Search for the cell housing the specified text and yield its (x, y) center coordinate. 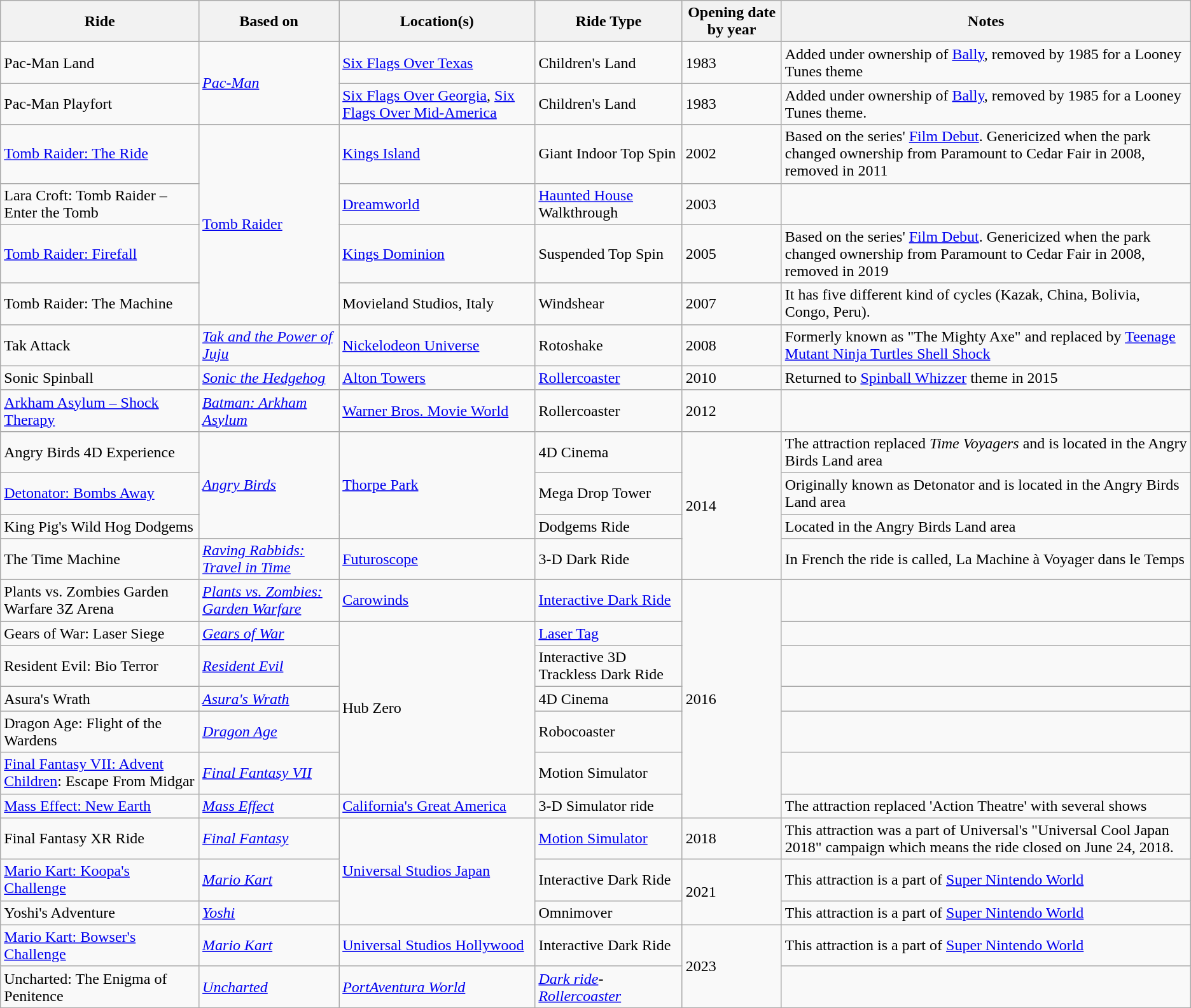
Ride (100, 22)
Added under ownership of Bally, removed by 1985 for a Looney Tunes theme (986, 62)
Yoshi (269, 913)
Omnimover (608, 913)
King Pig's Wild Hog Dodgems (100, 526)
Universal Studios Hollywood (437, 945)
3-D Simulator ride (608, 806)
2023 (732, 966)
Mario Kart: Koopa's Challenge (100, 880)
Dodgems Ride (608, 526)
Windshear (608, 304)
2003 (732, 204)
Mario Kart: Bowser's Challenge (100, 945)
Located in the Angry Birds Land area (986, 526)
Tomb Raider: The Ride (100, 154)
Final Fantasy (269, 838)
PortAventura World (437, 987)
2010 (732, 378)
Futuroscope (437, 560)
Thorpe Park (437, 485)
This attraction was a part of Universal's "Universal Cool Japan 2018" campaign which means the ride closed on June 24, 2018. (986, 838)
Resident Evil (269, 666)
2018 (732, 838)
Resident Evil: Bio Terror (100, 666)
Based on the series' Film Debut. Genericized when the park changed ownership from Paramount to Cedar Fair in 2008, removed in 2019 (986, 254)
2005 (732, 254)
Final Fantasy XR Ride (100, 838)
Tomb Raider: Firefall (100, 254)
Suspended Top Spin (608, 254)
3-D Dark Ride (608, 560)
Sonic the Hedgehog (269, 378)
Dreamworld (437, 204)
Final Fantasy VII (269, 773)
In French the ride is called, La Machine à Voyager dans le Temps (986, 560)
Dragon Age: Flight of the Wardens (100, 731)
Lara Croft: Tomb Raider – Enter the Tomb (100, 204)
2014 (732, 505)
Carowinds (437, 600)
California's Great America (437, 806)
Pac-Man (269, 83)
Laser Tag (608, 633)
Notes (986, 22)
Pac-Man Playfort (100, 104)
Ride Type (608, 22)
Yoshi's Adventure (100, 913)
Rotoshake (608, 345)
The attraction replaced 'Action Theatre' with several shows (986, 806)
Six Flags Over Georgia, Six Flags Over Mid-America (437, 104)
Opening date by year (732, 22)
2007 (732, 304)
Mass Effect: New Earth (100, 806)
Final Fantasy VII: Advent Children: Escape From Midgar (100, 773)
Tak and the Power of Juju (269, 345)
Tomb Raider: The Machine (100, 304)
The attraction replaced Time Voyagers and is located in the Angry Birds Land area (986, 452)
Batman: Arkham Asylum (269, 411)
Dark ride-Rollercoaster (608, 987)
Uncharted: The Enigma of Penitence (100, 987)
Based on (269, 22)
2002 (732, 154)
Plants vs. Zombies Garden Warfare 3Z Arena (100, 600)
Robocoaster (608, 731)
Hub Zero (437, 707)
Pac-Man Land (100, 62)
Alton Towers (437, 378)
Formerly known as "The Mighty Axe" and replaced by Teenage Mutant Ninja Turtles Shell Shock (986, 345)
Interactive 3D Trackless Dark Ride (608, 666)
Warner Bros. Movie World (437, 411)
2016 (732, 699)
Mass Effect (269, 806)
2012 (732, 411)
Mega Drop Tower (608, 494)
Arkham Asylum – Shock Therapy (100, 411)
Nickelodeon Universe (437, 345)
The Time Machine (100, 560)
Returned to Spinball Whizzer theme in 2015 (986, 378)
Kings Dominion (437, 254)
It has five different kind of cycles (Kazak, China, Bolivia, Congo, Peru). (986, 304)
Uncharted (269, 987)
Plants vs. Zombies: Garden Warfare (269, 600)
Based on the series' Film Debut. Genericized when the park changed ownership from Paramount to Cedar Fair in 2008, removed in 2011 (986, 154)
Kings Island (437, 154)
Added under ownership of Bally, removed by 1985 for a Looney Tunes theme. (986, 104)
Movieland Studios, Italy (437, 304)
Originally known as Detonator and is located in the Angry Birds Land area (986, 494)
Dragon Age (269, 731)
Location(s) (437, 22)
Angry Birds 4D Experience (100, 452)
Raving Rabbids: Travel in Time (269, 560)
2021 (732, 892)
Tak Attack (100, 345)
Angry Birds (269, 485)
Six Flags Over Texas (437, 62)
Giant Indoor Top Spin (608, 154)
Detonator: Bombs Away (100, 494)
Sonic Spinball (100, 378)
Gears of War: Laser Siege (100, 633)
Haunted House Walkthrough (608, 204)
Gears of War (269, 633)
Universal Studios Japan (437, 871)
Tomb Raider (269, 224)
2008 (732, 345)
